Provide the (X, Y) coordinate of the cell's center where the given text is located.  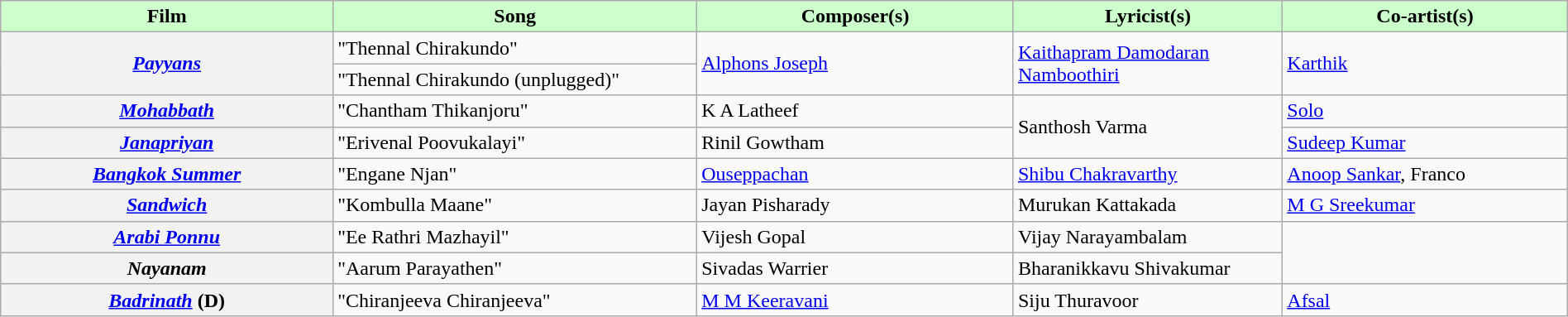
M G Sreekumar (1425, 205)
Sandwich (167, 205)
Rinil Gowtham (855, 142)
Mohabbath (167, 111)
"Thennal Chirakundo" (515, 48)
Shibu Chakravarthy (1148, 174)
K A Latheef (855, 111)
"Erivenal Poovukalayi" (515, 142)
"Engane Njan" (515, 174)
Afsal (1425, 300)
Anoop Sankar, Franco (1425, 174)
Bangkok Summer (167, 174)
Santhosh Varma (1148, 127)
Karthik (1425, 64)
Vijesh Gopal (855, 237)
Vijay Narayambalam (1148, 237)
Janapriyan (167, 142)
Composer(s) (855, 17)
Lyricist(s) (1148, 17)
Kaithapram Damodaran Namboothiri (1148, 64)
Payyans (167, 64)
Nayanam (167, 268)
Co-artist(s) (1425, 17)
"Chiranjeeva Chiranjeeva" (515, 300)
Bharanikkavu Shivakumar (1148, 268)
Siju Thuravoor (1148, 300)
Solo (1425, 111)
Badrinath (D) (167, 300)
Murukan Kattakada (1148, 205)
Alphons Joseph (855, 64)
"Thennal Chirakundo (unplugged)" (515, 79)
"Kombulla Maane" (515, 205)
Sudeep Kumar (1425, 142)
Ouseppachan (855, 174)
"Aarum Parayathen" (515, 268)
Arabi Ponnu (167, 237)
M M Keeravani (855, 300)
"Ee Rathri Mazhayil" (515, 237)
"Chantham Thikanjoru" (515, 111)
Film (167, 17)
Song (515, 17)
Sivadas Warrier (855, 268)
Jayan Pisharady (855, 205)
